Pinpoint the cell where the given text exists, returning its (X, Y) midpoint coordinate. 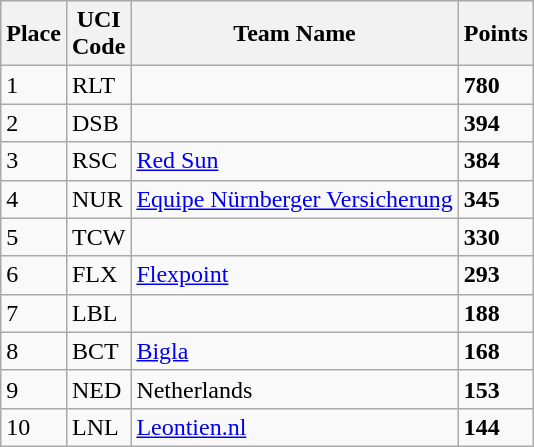
LNL (98, 427)
384 (496, 161)
1 (34, 85)
780 (496, 85)
2 (34, 123)
144 (496, 427)
Red Sun (294, 161)
Flexpoint (294, 275)
168 (496, 351)
Bigla (294, 351)
Leontien.nl (294, 427)
Points (496, 34)
9 (34, 389)
NED (98, 389)
BCT (98, 351)
DSB (98, 123)
Netherlands (294, 389)
345 (496, 199)
TCW (98, 237)
3 (34, 161)
4 (34, 199)
8 (34, 351)
Equipe Nürnberger Versicherung (294, 199)
5 (34, 237)
FLX (98, 275)
Place (34, 34)
RSC (98, 161)
LBL (98, 313)
6 (34, 275)
UCICode (98, 34)
188 (496, 313)
7 (34, 313)
10 (34, 427)
394 (496, 123)
293 (496, 275)
153 (496, 389)
RLT (98, 85)
NUR (98, 199)
Team Name (294, 34)
330 (496, 237)
